Scan for the cell matching the given text and deliver its [x, y] coordinate at center. 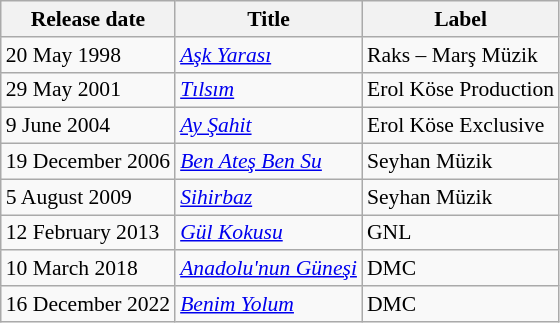
Anadolu'nun Güneşi [268, 269]
10 March 2018 [88, 269]
Ben Ateş Ben Su [268, 162]
GNL [460, 233]
5 August 2009 [88, 197]
Release date [88, 19]
29 May 2001 [88, 90]
Gül Kokusu [268, 233]
Benim Yolum [268, 304]
Ay Şahit [268, 126]
Tılsım [268, 90]
19 December 2006 [88, 162]
Sihirbaz [268, 197]
9 June 2004 [88, 126]
Raks – Marş Müzik [460, 55]
20 May 1998 [88, 55]
Aşk Yarası [268, 55]
Label [460, 19]
Erol Köse Exclusive [460, 126]
Title [268, 19]
Erol Köse Production [460, 90]
12 February 2013 [88, 233]
16 December 2022 [88, 304]
